Pinpoint the cell where the given text exists, returning its [X, Y] midpoint coordinate. 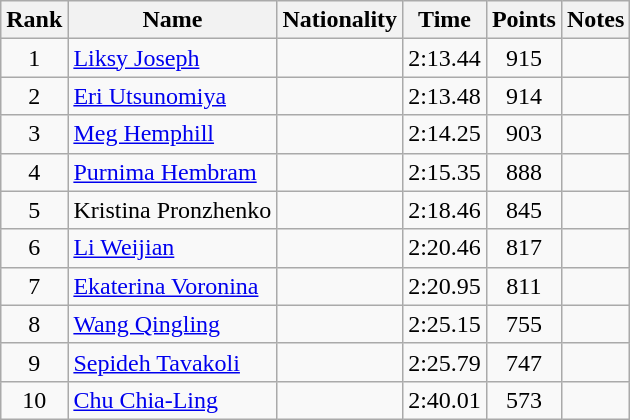
Kristina Pronzhenko [172, 210]
Ekaterina Voronina [172, 286]
9 [34, 362]
2 [34, 96]
2:18.46 [445, 210]
4 [34, 172]
903 [524, 134]
Points [524, 20]
2:13.48 [445, 96]
3 [34, 134]
573 [524, 400]
Rank [34, 20]
1 [34, 58]
755 [524, 324]
811 [524, 286]
Liksy Joseph [172, 58]
5 [34, 210]
2:20.46 [445, 248]
10 [34, 400]
Sepideh Tavakoli [172, 362]
Meg Hemphill [172, 134]
2:25.79 [445, 362]
2:40.01 [445, 400]
Wang Qingling [172, 324]
Notes [595, 20]
Name [172, 20]
Nationality [340, 20]
914 [524, 96]
6 [34, 248]
Li Weijian [172, 248]
888 [524, 172]
Time [445, 20]
2:20.95 [445, 286]
Purnima Hembram [172, 172]
8 [34, 324]
7 [34, 286]
Eri Utsunomiya [172, 96]
2:25.15 [445, 324]
2:13.44 [445, 58]
915 [524, 58]
845 [524, 210]
747 [524, 362]
2:15.35 [445, 172]
Chu Chia-Ling [172, 400]
2:14.25 [445, 134]
817 [524, 248]
